Pinpoint the cell where the given text exists, returning its [X, Y] midpoint coordinate. 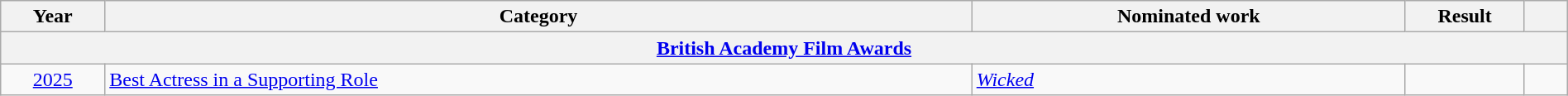
Category [538, 17]
Result [1464, 17]
Best Actress in a Supporting Role [538, 79]
2025 [53, 79]
Wicked [1188, 79]
Nominated work [1188, 17]
British Academy Film Awards [784, 48]
Year [53, 17]
